Return the [X, Y] coordinate for the center point of the cell that contains the specified text.  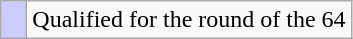
Qualified for the round of the 64 [189, 20]
